Determine the [x, y] coordinate at the center of the cell enclosing the given text.  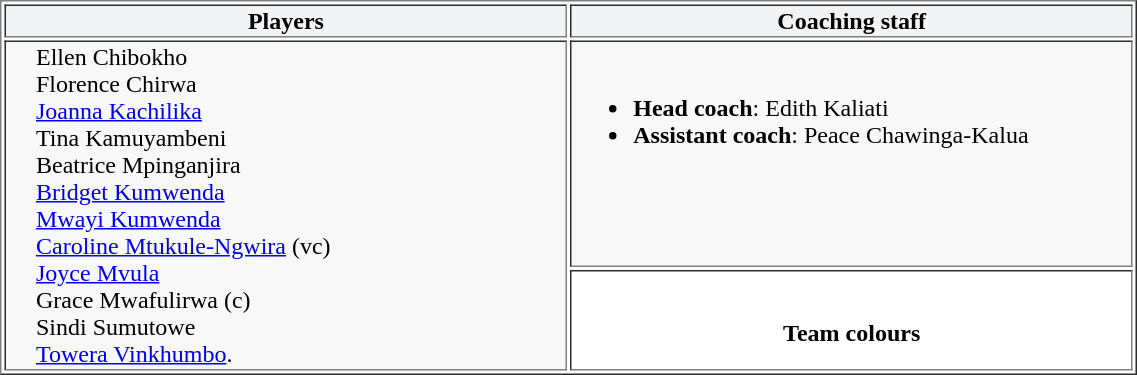
Players [286, 20]
Head coach: Edith KaliatiAssistant coach: Peace Chawinga-Kalua [852, 153]
Coaching staff [852, 20]
